Output the [X, Y] coordinate of the center of the cell containing the given text.  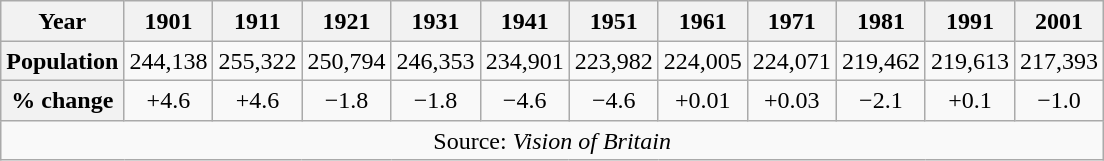
Year [62, 21]
+0.03 [792, 100]
255,322 [258, 61]
244,138 [168, 61]
224,071 [792, 61]
1901 [168, 21]
1911 [258, 21]
−2.1 [880, 100]
217,393 [1058, 61]
219,613 [970, 61]
1941 [524, 21]
224,005 [702, 61]
1991 [970, 21]
223,982 [614, 61]
+0.01 [702, 100]
Source: Vision of Britain [552, 140]
1921 [346, 21]
1971 [792, 21]
1931 [436, 21]
% change [62, 100]
2001 [1058, 21]
1951 [614, 21]
1981 [880, 21]
1961 [702, 21]
250,794 [346, 61]
−1.0 [1058, 100]
219,462 [880, 61]
234,901 [524, 61]
Population [62, 61]
+0.1 [970, 100]
246,353 [436, 61]
